Scan for the cell matching the given text and deliver its (x, y) coordinate at center. 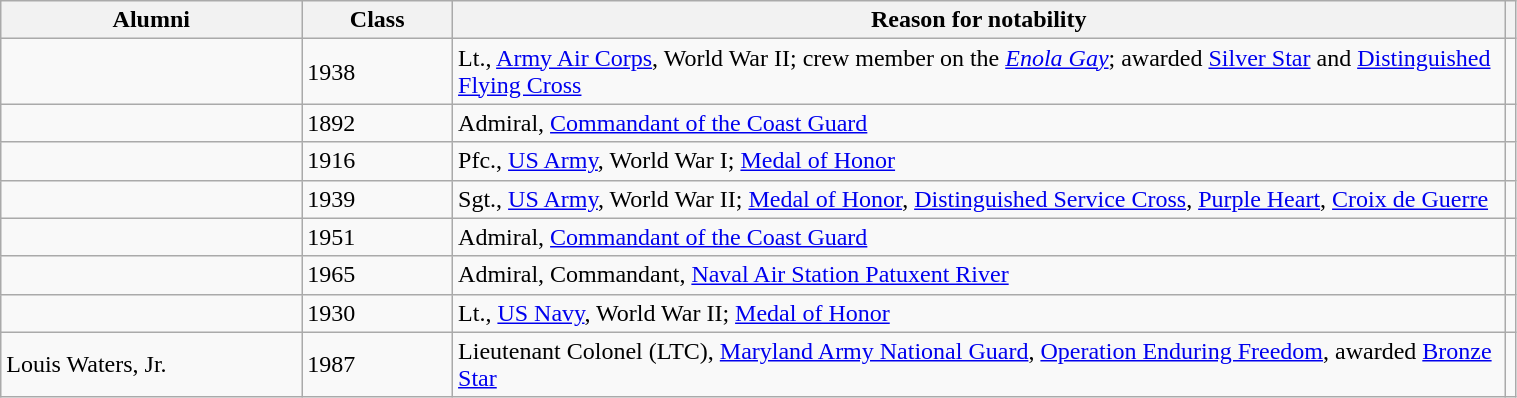
1892 (378, 123)
Lt., Army Air Corps, World War II; crew member on the Enola Gay; awarded Silver Star and Distinguished Flying Cross (979, 72)
Lt., US Navy, World War II; Medal of Honor (979, 313)
1930 (378, 313)
1987 (378, 364)
Louis Waters, Jr. (152, 364)
Lieutenant Colonel (LTC), Maryland Army National Guard, Operation Enduring Freedom, awarded Bronze Star (979, 364)
Class (378, 20)
Sgt., US Army, World War II; Medal of Honor, Distinguished Service Cross, Purple Heart, Croix de Guerre (979, 199)
Alumni (152, 20)
1965 (378, 275)
Reason for notability (979, 20)
1939 (378, 199)
Pfc., US Army, World War I; Medal of Honor (979, 161)
1938 (378, 72)
Admiral, Commandant, Naval Air Station Patuxent River (979, 275)
1916 (378, 161)
1951 (378, 237)
